Output the (X, Y) coordinate of the center of the cell containing the given text.  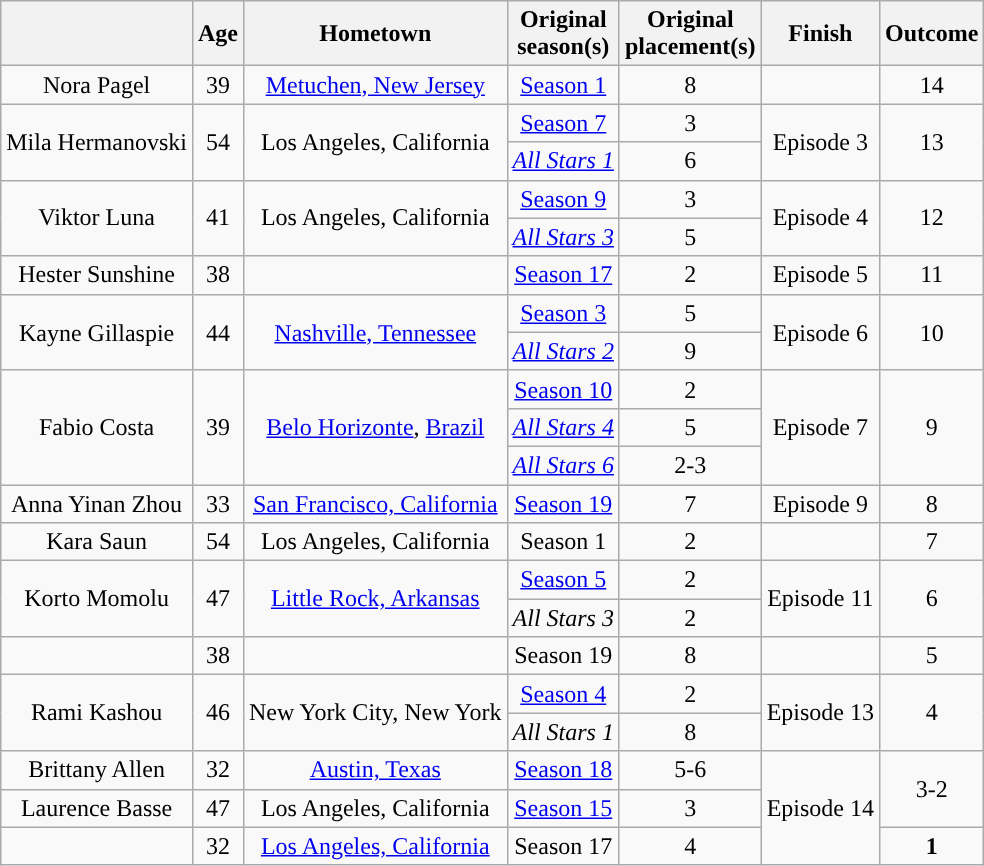
Episode 4 (820, 218)
Episode 11 (820, 599)
Finish (820, 34)
Fabio Costa (97, 427)
Episode 9 (820, 503)
Episode 5 (820, 275)
Viktor Luna (97, 218)
Season 10 (563, 389)
Season 4 (563, 694)
Originalplacement(s) (690, 34)
Age (218, 34)
Episode 13 (820, 713)
Episode 3 (820, 142)
Episode 6 (820, 332)
All Stars 6 (563, 465)
Nora Pagel (97, 85)
33 (218, 503)
10 (932, 332)
5-6 (690, 770)
Little Rock, Arkansas (375, 599)
Kara Saun (97, 542)
All Stars 2 (563, 351)
Season 3 (563, 313)
Kayne Gillaspie (97, 332)
Metuchen, New Jersey (375, 85)
Hester Sunshine (97, 275)
Rami Kashou (97, 713)
Episode 14 (820, 808)
New York City, New York (375, 713)
3-2 (932, 789)
14 (932, 85)
Season 5 (563, 580)
41 (218, 218)
Mila Hermanovski (97, 142)
Season 9 (563, 199)
Season 18 (563, 770)
Brittany Allen (97, 770)
Hometown (375, 34)
12 (932, 218)
Korto Momolu (97, 599)
11 (932, 275)
Episode 7 (820, 427)
13 (932, 142)
Laurence Basse (97, 808)
San Francisco, California (375, 503)
Outcome (932, 34)
Anna Yinan Zhou (97, 503)
Nashville, Tennessee (375, 332)
1 (932, 846)
Season 7 (563, 123)
All Stars 4 (563, 427)
46 (218, 713)
Season 15 (563, 808)
Belo Horizonte, Brazil (375, 427)
44 (218, 332)
Originalseason(s) (563, 34)
2-3 (690, 465)
Austin, Texas (375, 770)
